From the cell containing the given text, extract its center point as [X, Y] coordinate. 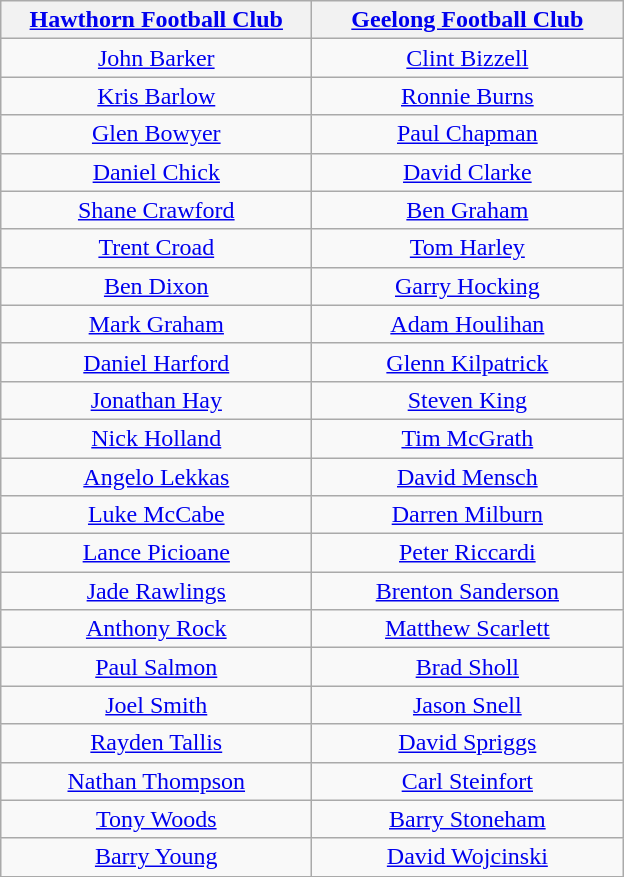
Daniel Harford [156, 362]
Mark Graham [156, 324]
David Mensch [468, 477]
Carl Steinfort [468, 781]
Geelong Football Club [468, 20]
Barry Young [156, 857]
Luke McCabe [156, 515]
Clint Bizzell [468, 58]
Trent Croad [156, 248]
Brad Sholl [468, 667]
Ben Graham [468, 210]
Joel Smith [156, 705]
Jonathan Hay [156, 400]
Paul Chapman [468, 134]
Adam Houlihan [468, 324]
Ronnie Burns [468, 96]
Darren Milburn [468, 515]
Daniel Chick [156, 172]
Paul Salmon [156, 667]
Nick Holland [156, 438]
David Wojcinski [468, 857]
David Spriggs [468, 743]
Tim McGrath [468, 438]
John Barker [156, 58]
David Clarke [468, 172]
Jade Rawlings [156, 591]
Anthony Rock [156, 629]
Glenn Kilpatrick [468, 362]
Brenton Sanderson [468, 591]
Garry Hocking [468, 286]
Hawthorn Football Club [156, 20]
Shane Crawford [156, 210]
Rayden Tallis [156, 743]
Ben Dixon [156, 286]
Jason Snell [468, 705]
Glen Bowyer [156, 134]
Matthew Scarlett [468, 629]
Nathan Thompson [156, 781]
Tom Harley [468, 248]
Peter Riccardi [468, 553]
Barry Stoneham [468, 819]
Angelo Lekkas [156, 477]
Lance Picioane [156, 553]
Tony Woods [156, 819]
Kris Barlow [156, 96]
Steven King [468, 400]
